Return (X, Y) of the center of cell containing provided text 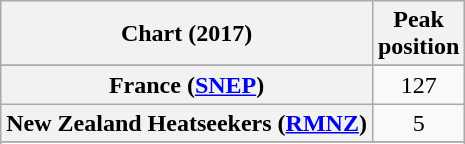
Chart (2017) (187, 34)
New Zealand Heatseekers (RMNZ) (187, 123)
Peakposition (418, 34)
127 (418, 85)
5 (418, 123)
France (SNEP) (187, 85)
